Detect which cell encompasses the target text, then output its (x, y) center coordinate. 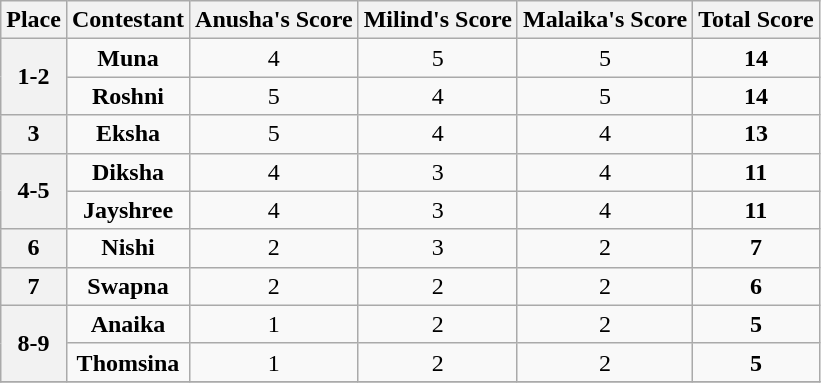
Swapna (128, 286)
Total Score (756, 20)
Eksha (128, 134)
Nishi (128, 248)
Thomsina (128, 362)
Malaika's Score (604, 20)
Contestant (128, 20)
8-9 (34, 343)
Milind's Score (438, 20)
Place (34, 20)
13 (756, 134)
Diksha (128, 172)
Anusha's Score (274, 20)
Muna (128, 58)
1-2 (34, 77)
Anaika (128, 324)
Jayshree (128, 210)
4-5 (34, 191)
Roshni (128, 96)
